Return the [x, y] coordinate for the center point of the cell that contains the specified text.  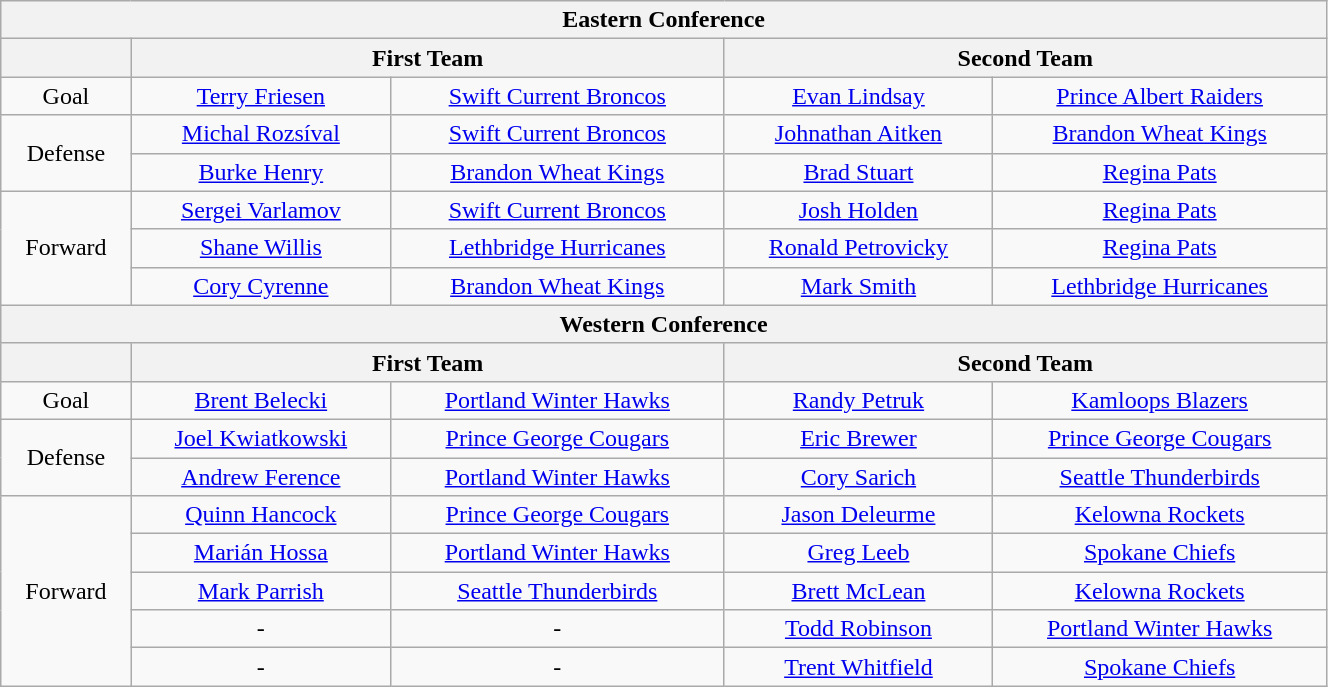
Evan Lindsay [858, 96]
Sergei Varlamov [260, 210]
Western Conference [664, 324]
Greg Leeb [858, 553]
Terry Friesen [260, 96]
Cory Sarich [858, 477]
Ronald Petrovicky [858, 248]
Joel Kwiatkowski [260, 438]
Jason Deleurme [858, 515]
Kamloops Blazers [1160, 400]
Mark Smith [858, 286]
Randy Petruk [858, 400]
Eric Brewer [858, 438]
Josh Holden [858, 210]
Burke Henry [260, 172]
Mark Parrish [260, 591]
Andrew Ference [260, 477]
Shane Willis [260, 248]
Michal Rozsíval [260, 134]
Brent Belecki [260, 400]
Todd Robinson [858, 629]
Brad Stuart [858, 172]
Johnathan Aitken [858, 134]
Prince Albert Raiders [1160, 96]
Marián Hossa [260, 553]
Eastern Conference [664, 20]
Brett McLean [858, 591]
Cory Cyrenne [260, 286]
Quinn Hancock [260, 515]
Trent Whitfield [858, 667]
